Find where the given text appears and provide that cell's center as [X, Y] coordinate. 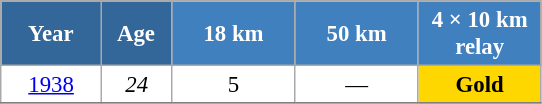
Gold [480, 85]
Age [136, 34]
1938 [52, 85]
4 × 10 km relay [480, 34]
50 km [356, 34]
18 km [234, 34]
5 [234, 85]
— [356, 85]
24 [136, 85]
Year [52, 34]
